Return the (X, Y) coordinate for the center point of the cell that contains the specified text.  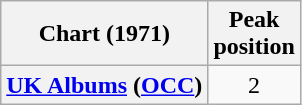
Chart (1971) (104, 34)
UK Albums (OCC) (104, 85)
Peakposition (254, 34)
2 (254, 85)
